Search for the cell housing the specified text and yield its [x, y] center coordinate. 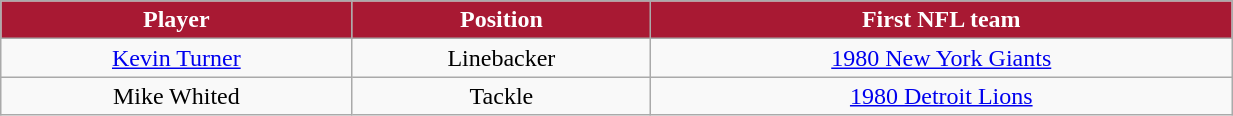
First NFL team [942, 20]
Mike Whited [176, 96]
1980 New York Giants [942, 58]
Linebacker [502, 58]
Player [176, 20]
Position [502, 20]
Tackle [502, 96]
Kevin Turner [176, 58]
1980 Detroit Lions [942, 96]
